Search for the cell housing the specified text and yield its (x, y) center coordinate. 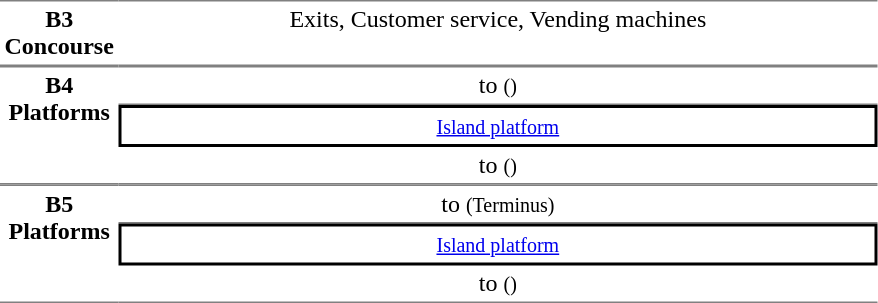
to (Terminus) (498, 204)
B4Platforms (59, 125)
B3Concourse (59, 33)
B5Platforms (59, 243)
Exits, Customer service, Vending machines (498, 33)
